Return the (x, y) coordinate for the center point of the cell that contains the specified text.  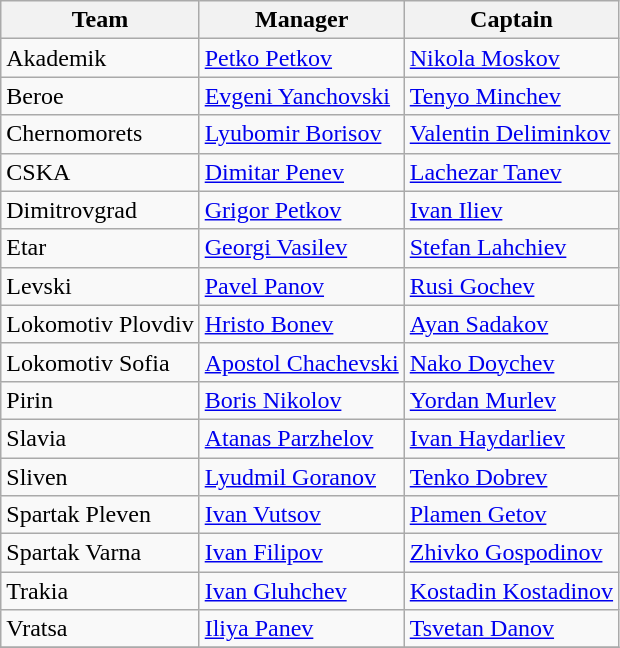
Nako Doychev (511, 362)
Slavia (100, 438)
Etar (100, 248)
Apostol Chachevski (302, 362)
Boris Nikolov (302, 400)
Ivan Vutsov (302, 515)
Lachezar Tanev (511, 172)
Hristo Bonev (302, 324)
Pavel Panov (302, 286)
Stefan Lahchiev (511, 248)
Spartak Pleven (100, 515)
Tsvetan Danov (511, 629)
Ivan Filipov (302, 553)
Levski (100, 286)
Chernomorets (100, 134)
Iliya Panev (302, 629)
Lyudmil Goranov (302, 477)
Ivan Gluhchev (302, 591)
CSKA (100, 172)
Nikola Moskov (511, 58)
Beroe (100, 96)
Ayan Sadakov (511, 324)
Grigor Petkov (302, 210)
Akademik (100, 58)
Atanas Parzhelov (302, 438)
Zhivko Gospodinov (511, 553)
Captain (511, 20)
Vratsa (100, 629)
Lokomotiv Plovdiv (100, 324)
Trakia (100, 591)
Dimitrovgrad (100, 210)
Pirin (100, 400)
Lokomotiv Sofia (100, 362)
Kostadin Kostadinov (511, 591)
Dimitar Penev (302, 172)
Valentin Deliminkov (511, 134)
Plamen Getov (511, 515)
Lyubomir Borisov (302, 134)
Ivan Haydarliev (511, 438)
Tenko Dobrev (511, 477)
Evgeni Yanchovski (302, 96)
Georgi Vasilev (302, 248)
Spartak Varna (100, 553)
Sliven (100, 477)
Manager (302, 20)
Rusi Gochev (511, 286)
Petko Petkov (302, 58)
Yordan Murlev (511, 400)
Ivan Iliev (511, 210)
Tenyo Minchev (511, 96)
Team (100, 20)
